Return the [x, y] coordinate for the center point of the cell that contains the specified text.  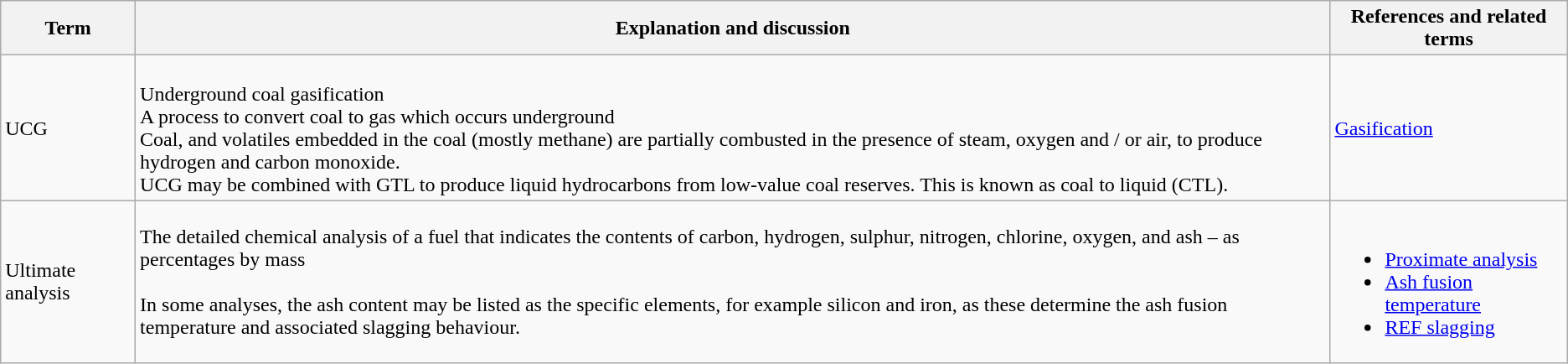
Explanation and discussion [733, 29]
UCG [69, 127]
Ultimate analysis [69, 282]
Gasification [1449, 127]
References and related terms [1449, 29]
Proximate analysisAsh fusion temperatureREF slagging [1449, 282]
Term [69, 29]
